Detect which cell encompasses the target text, then output its (X, Y) center coordinate. 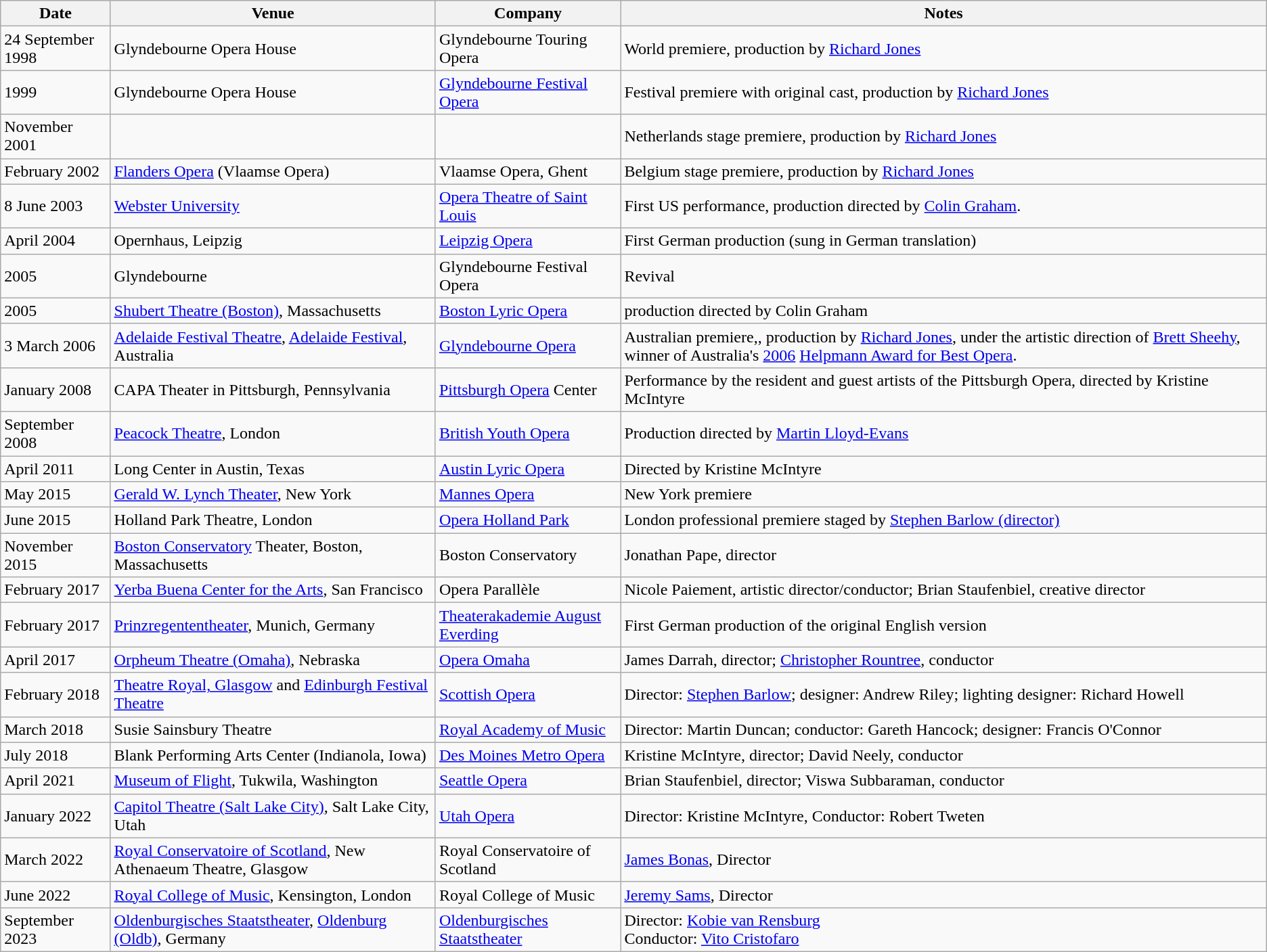
Long Center in Austin, Texas (273, 469)
Notes (943, 14)
Peacock Theatre, London (273, 433)
London professional premiere staged by Stephen Barlow (director) (943, 520)
Royal College of Music, Kensington, London (273, 894)
First German production of the original English version (943, 625)
April 2004 (55, 241)
April 2021 (55, 781)
Opera Parallèle (528, 590)
January 2022 (55, 816)
Performance by the resident and guest artists of the Pittsburgh Opera, directed by Kristine McIntyre (943, 390)
June 2015 (55, 520)
Adelaide Festival Theatre, Adelaide Festival, Australia (273, 345)
Austin Lyric Opera (528, 469)
Belgium stage premiere, production by Richard Jones (943, 171)
Royal Conservatoire of Scotland (528, 859)
Festival premiere with original cast, production by Richard Jones (943, 92)
Director: Kobie van RensburgConductor: Vito Cristofaro (943, 930)
Director: Martin Duncan; conductor: Gareth Hancock; designer: Francis O'Connor (943, 729)
World premiere, production by Richard Jones (943, 49)
New York premiere (943, 495)
Jonathan Pape, director (943, 555)
Revival (943, 276)
Glyndebourne (273, 276)
Seattle Opera (528, 781)
Royal Conservatoire of Scotland, New Athenaeum Theatre, Glasgow (273, 859)
production directed by Colin Graham (943, 311)
First German production (sung in German translation) (943, 241)
Oldenburgisches Staatstheater, Oldenburg (Oldb), Germany (273, 930)
8 June 2003 (55, 206)
Prinzregententheater, Munich, Germany (273, 625)
Opera Theatre of Saint Louis (528, 206)
Jeremy Sams, Director (943, 894)
Webster University (273, 206)
Gerald W. Lynch Theater, New York (273, 495)
April 2017 (55, 660)
September 2023 (55, 930)
Brian Staufenbiel, director; Viswa Subbaraman, conductor (943, 781)
November 2015 (55, 555)
September 2008 (55, 433)
Glyndebourne Touring Opera (528, 49)
May 2015 (55, 495)
Director: Kristine McIntyre, Conductor: Robert Tweten (943, 816)
James Bonas, Director (943, 859)
Boston Conservatory Theater, Boston, Massachusetts (273, 555)
Royal College of Music (528, 894)
November 2001 (55, 137)
Capitol Theatre (Salt Lake City), Salt Lake City, Utah (273, 816)
CAPA Theater in Pittsburgh, Pennsylvania (273, 390)
February 2002 (55, 171)
February 2018 (55, 694)
Holland Park Theatre, London (273, 520)
Boston Conservatory (528, 555)
Yerba Buena Center for the Arts, San Francisco (273, 590)
Production directed by Martin Lloyd-Evans (943, 433)
1999 (55, 92)
Kristine McIntyre, director; David Neely, conductor (943, 755)
Netherlands stage premiere, production by Richard Jones (943, 137)
Oldenburgisches Staatstheater (528, 930)
Theaterakademie August Everding (528, 625)
Pittsburgh Opera Center (528, 390)
Company (528, 14)
Leipzig Opera (528, 241)
Museum of Flight, Tukwila, Washington (273, 781)
Utah Opera (528, 816)
Boston Lyric Opera (528, 311)
March 2018 (55, 729)
3 March 2006 (55, 345)
Opera Holland Park (528, 520)
Date (55, 14)
Directed by Kristine McIntyre (943, 469)
Theatre Royal, Glasgow and Edinburgh Festival Theatre (273, 694)
James Darrah, director; Christopher Rountree, conductor (943, 660)
Nicole Paiement, artistic director/conductor; Brian Staufenbiel, creative director (943, 590)
Flanders Opera (Vlaamse Opera) (273, 171)
Glyndebourne Opera (528, 345)
Des Moines Metro Opera (528, 755)
British Youth Opera (528, 433)
Scottish Opera (528, 694)
Venue (273, 14)
Royal Academy of Music (528, 729)
Director: Stephen Barlow; designer: Andrew Riley; lighting designer: Richard Howell (943, 694)
Mannes Opera (528, 495)
Shubert Theatre (Boston), Massachusetts (273, 311)
March 2022 (55, 859)
24 September 1998 (55, 49)
January 2008 (55, 390)
Susie Sainsbury Theatre (273, 729)
Blank Performing Arts Center (Indianola, Iowa) (273, 755)
Opera Omaha (528, 660)
June 2022 (55, 894)
Vlaamse Opera, Ghent (528, 171)
April 2011 (55, 469)
Opernhaus, Leipzig (273, 241)
Orpheum Theatre (Omaha), Nebraska (273, 660)
July 2018 (55, 755)
First US performance, production directed by Colin Graham. (943, 206)
